Provide the (X, Y) coordinate of the cell's center where the given text is located.  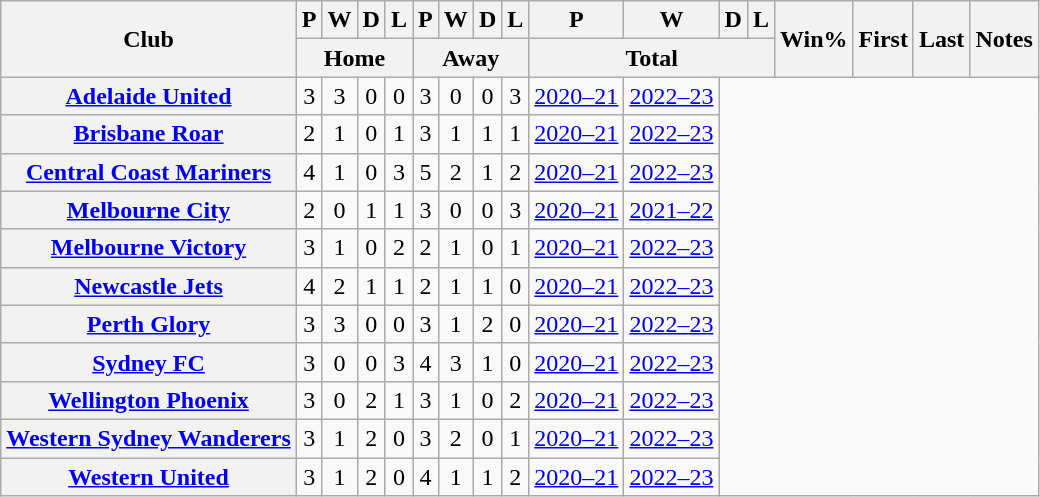
Brisbane Roar (149, 134)
Perth Glory (149, 324)
Western United (149, 477)
Notes (1004, 39)
Western Sydney Wanderers (149, 438)
Win% (814, 39)
5 (426, 172)
Last (941, 39)
Away (471, 58)
Club (149, 39)
Total (652, 58)
Sydney FC (149, 362)
Central Coast Mariners (149, 172)
Newcastle Jets (149, 286)
Wellington Phoenix (149, 400)
Adelaide United (149, 96)
First (883, 39)
2021–22 (672, 210)
Melbourne Victory (149, 248)
Home (354, 58)
Melbourne City (149, 210)
